Detect which cell encompasses the target text, then output its [X, Y] center coordinate. 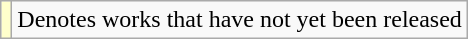
Denotes works that have not yet been released [240, 20]
